Identify which cell holds the provided text, then report its [X, Y] central coordinate. 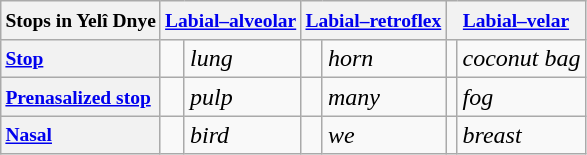
Stops in Yelî Dnye [81, 20]
breast [522, 135]
lung [242, 59]
Nasal [81, 135]
bird [242, 135]
coconut bag [522, 59]
Stop [81, 59]
horn [384, 59]
many [384, 97]
we [384, 135]
Labial–alveolar [230, 20]
Prenasalized stop [81, 97]
fog [522, 97]
pulp [242, 97]
Labial–retroflex [374, 20]
Labial–velar [516, 20]
